Extract the [x, y] coordinate from the center of the cell holding the provided text.  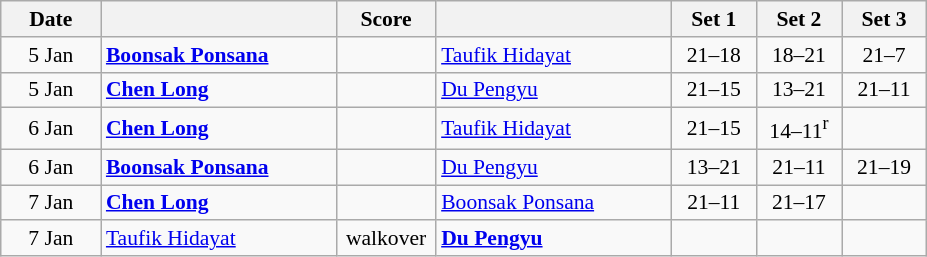
21–17 [798, 203]
Score [386, 19]
14–11r [798, 128]
walkover [386, 239]
Date [51, 19]
Set 1 [714, 19]
18–21 [798, 55]
21–7 [884, 55]
21–18 [714, 55]
Set 3 [884, 19]
Set 2 [798, 19]
21–19 [884, 167]
